Return the [X, Y] coordinate for the center point of the cell that contains the specified text.  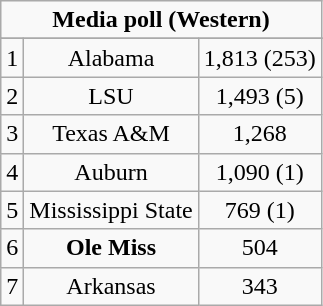
3 [12, 134]
Arkansas [111, 286]
1,090 (1) [260, 172]
1 [12, 58]
2 [12, 96]
7 [12, 286]
Alabama [111, 58]
343 [260, 286]
Texas A&M [111, 134]
LSU [111, 96]
504 [260, 248]
1,813 (253) [260, 58]
769 (1) [260, 210]
6 [12, 248]
Media poll (Western) [162, 20]
1,268 [260, 134]
Auburn [111, 172]
4 [12, 172]
Mississippi State [111, 210]
1,493 (5) [260, 96]
5 [12, 210]
Ole Miss [111, 248]
